Scan for the cell matching the given text and deliver its (x, y) coordinate at center. 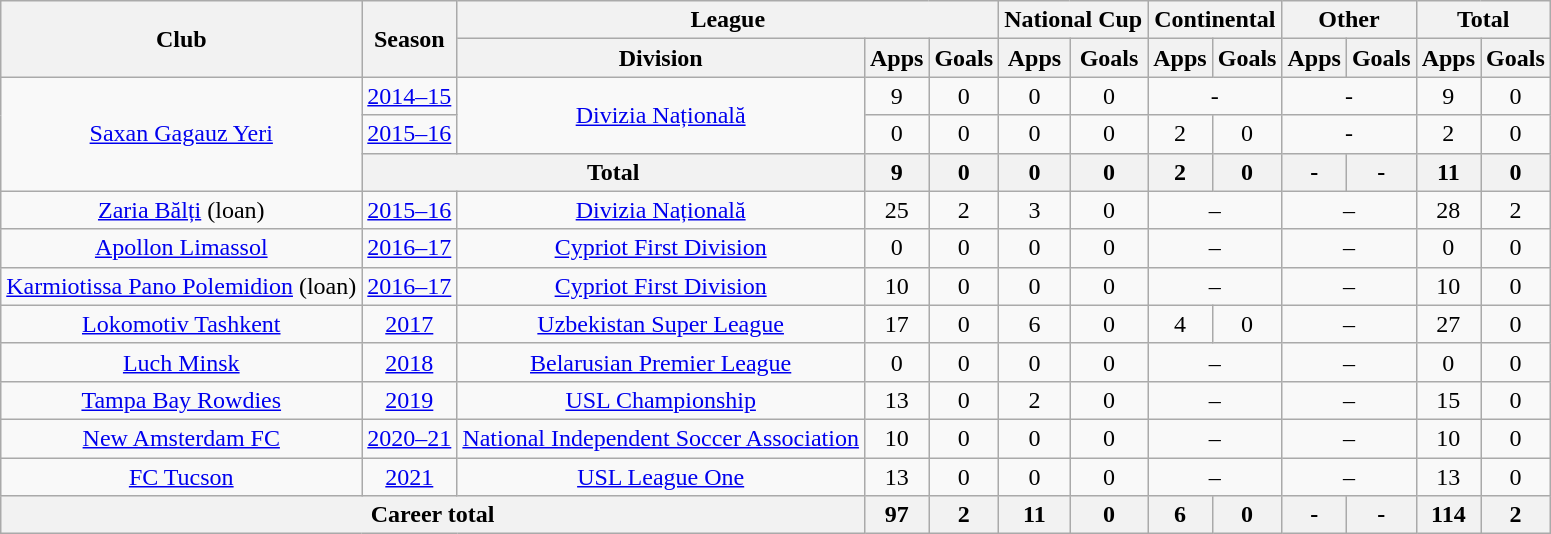
Karmiotissa Pano Polemidion (loan) (182, 286)
Career total (433, 515)
Division (661, 58)
25 (896, 210)
2018 (410, 362)
USL League One (661, 477)
17 (896, 324)
FC Tucson (182, 477)
National Independent Soccer Association (661, 438)
USL Championship (661, 400)
3 (1035, 210)
2014–15 (410, 96)
97 (896, 515)
2020–21 (410, 438)
Saxan Gagauz Yeri (182, 134)
27 (1448, 324)
Continental (1215, 20)
National Cup (1074, 20)
Other (1349, 20)
Belarusian Premier League (661, 362)
Season (410, 39)
2019 (410, 400)
League (728, 20)
Luch Minsk (182, 362)
Club (182, 39)
2021 (410, 477)
Tampa Bay Rowdies (182, 400)
New Amsterdam FC (182, 438)
Uzbekistan Super League (661, 324)
Lokomotiv Tashkent (182, 324)
28 (1448, 210)
2017 (410, 324)
4 (1180, 324)
Apollon Limassol (182, 248)
15 (1448, 400)
Zaria Bălți (loan) (182, 210)
114 (1448, 515)
